Determine the [X, Y] coordinate at the center of the cell enclosing the given text.  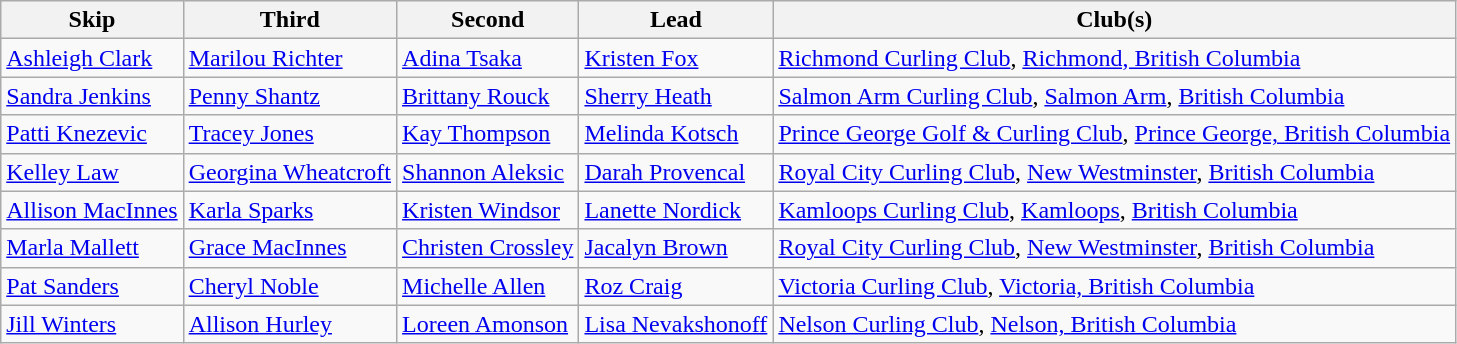
Richmond Curling Club, Richmond, British Columbia [1114, 58]
Grace MacInnes [290, 248]
Sandra Jenkins [92, 96]
Third [290, 20]
Sherry Heath [676, 96]
Brittany Rouck [488, 96]
Lead [676, 20]
Pat Sanders [92, 286]
Kristen Windsor [488, 210]
Marla Mallett [92, 248]
Kay Thompson [488, 134]
Ashleigh Clark [92, 58]
Karla Sparks [290, 210]
Skip [92, 20]
Victoria Curling Club, Victoria, British Columbia [1114, 286]
Roz Craig [676, 286]
Adina Tsaka [488, 58]
Allison MacInnes [92, 210]
Cheryl Noble [290, 286]
Marilou Richter [290, 58]
Kamloops Curling Club, Kamloops, British Columbia [1114, 210]
Lisa Nevakshonoff [676, 324]
Christen Crossley [488, 248]
Penny Shantz [290, 96]
Darah Provencal [676, 172]
Jill Winters [92, 324]
Club(s) [1114, 20]
Nelson Curling Club, Nelson, British Columbia [1114, 324]
Michelle Allen [488, 286]
Loreen Amonson [488, 324]
Prince George Golf & Curling Club, Prince George, British Columbia [1114, 134]
Second [488, 20]
Georgina Wheatcroft [290, 172]
Allison Hurley [290, 324]
Melinda Kotsch [676, 134]
Salmon Arm Curling Club, Salmon Arm, British Columbia [1114, 96]
Tracey Jones [290, 134]
Kristen Fox [676, 58]
Kelley Law [92, 172]
Patti Knezevic [92, 134]
Lanette Nordick [676, 210]
Shannon Aleksic [488, 172]
Jacalyn Brown [676, 248]
